Return [X, Y] of the center of cell containing provided text 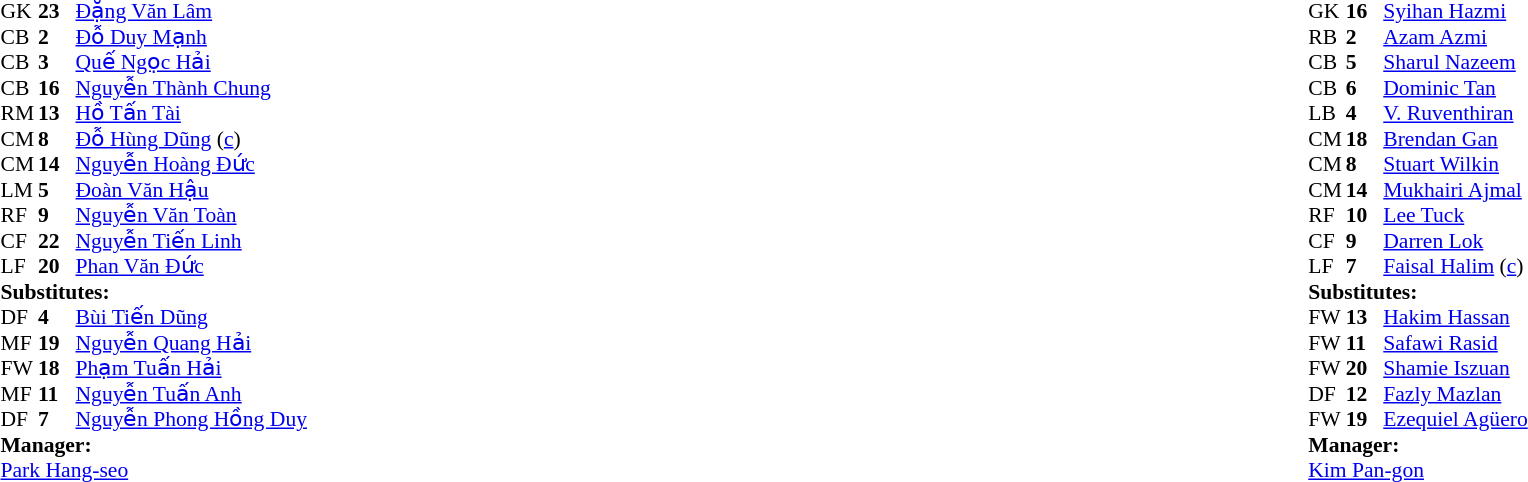
RB [1327, 37]
Nguyễn Quang Hải [192, 343]
Brendan Gan [1455, 139]
16 [57, 88]
Nguyễn Văn Toàn [192, 215]
Sharul Nazeem [1455, 63]
V. Ruventhiran [1455, 113]
3 [57, 63]
Dominic Tan [1455, 88]
Phan Văn Đức [192, 267]
Nguyễn Thành Chung [192, 88]
10 [1365, 215]
Darren Lok [1455, 241]
Mukhairi Ajmal [1455, 190]
LM [19, 190]
Nguyễn Phong Hồng Duy [192, 419]
Stuart Wilkin [1455, 165]
Nguyễn Tiến Linh [192, 241]
22 [57, 241]
Ezequiel Agüero [1455, 419]
Faisal Halim (c) [1455, 267]
LB [1327, 113]
Hồ Tấn Tài [192, 113]
Fazly Mazlan [1455, 394]
Bùi Tiến Dũng [192, 317]
Đỗ Hùng Dũng (c) [192, 139]
Azam Azmi [1455, 37]
Quế Ngọc Hải [192, 63]
Nguyễn Hoàng Đức [192, 165]
Đỗ Duy Mạnh [192, 37]
Shamie Iszuan [1455, 369]
RM [19, 113]
Lee Tuck [1455, 215]
Hakim Hassan [1455, 317]
Safawi Rasid [1455, 343]
Phạm Tuấn Hải [192, 369]
12 [1365, 394]
6 [1365, 88]
Nguyễn Tuấn Anh [192, 394]
Đoàn Văn Hậu [192, 190]
